Locate the cell with the specified text and output its [X, Y] center coordinate. 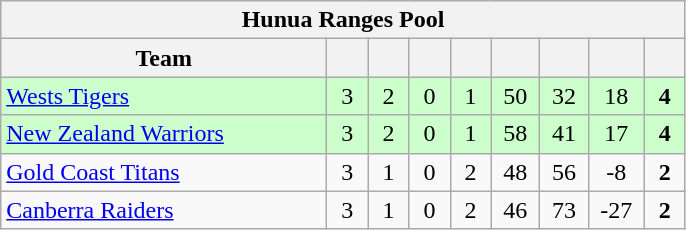
58 [516, 134]
32 [564, 96]
New Zealand Warriors [164, 134]
48 [516, 172]
18 [616, 96]
41 [564, 134]
56 [564, 172]
-27 [616, 210]
Hunua Ranges Pool [344, 20]
Wests Tigers [164, 96]
Team [164, 58]
Canberra Raiders [164, 210]
73 [564, 210]
-8 [616, 172]
50 [516, 96]
46 [516, 210]
17 [616, 134]
Gold Coast Titans [164, 172]
